Search for the cell housing the specified text and yield its [x, y] center coordinate. 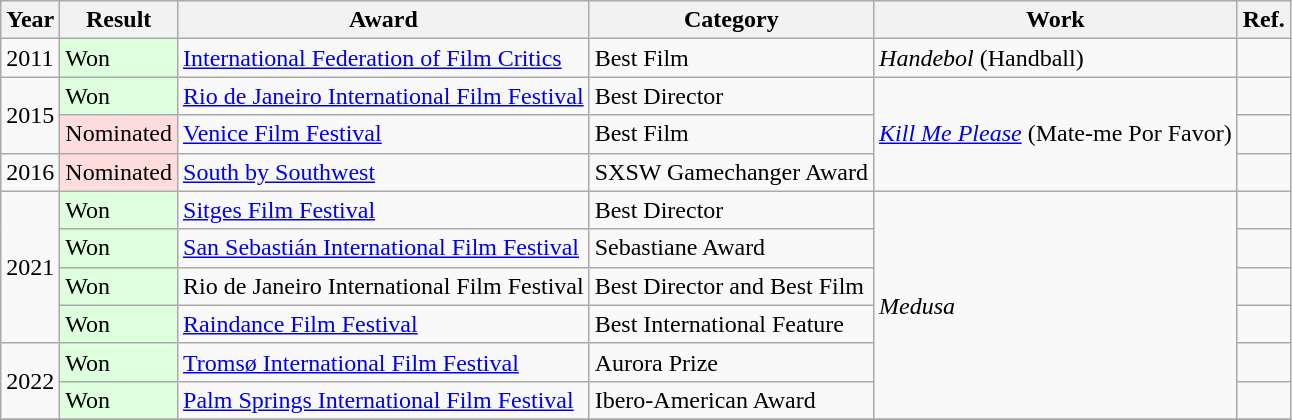
Raindance Film Festival [384, 324]
Handebol (Handball) [1056, 58]
Award [384, 20]
International Federation of Film Critics [384, 58]
Sitges Film Festival [384, 210]
Year [30, 20]
Tromsø International Film Festival [384, 362]
Venice Film Festival [384, 134]
Medusa [1056, 305]
Work [1056, 20]
2016 [30, 172]
2011 [30, 58]
2021 [30, 267]
Best Director and Best Film [731, 286]
Best International Feature [731, 324]
Ibero-American Award [731, 400]
Ref. [1264, 20]
SXSW Gamechanger Award [731, 172]
Result [119, 20]
Category [731, 20]
Kill Me Please (Mate-me Por Favor) [1056, 134]
Sebastiane Award [731, 248]
2015 [30, 115]
Palm Springs International Film Festival [384, 400]
Aurora Prize [731, 362]
South by Southwest [384, 172]
San Sebastián International Film Festival [384, 248]
2022 [30, 381]
